Return the (X, Y) coordinate for the center point of the cell that contains the specified text.  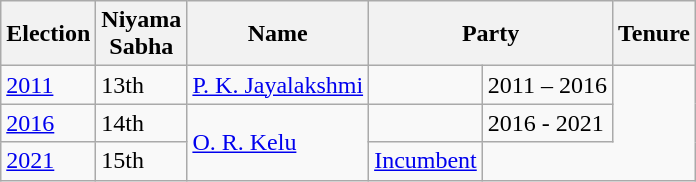
Party (491, 34)
2011 (48, 85)
Name (278, 34)
2021 (48, 161)
13th (142, 85)
2011 – 2016 (547, 85)
15th (142, 161)
Tenure (654, 34)
Incumbent (426, 161)
P. K. Jayalakshmi (278, 85)
NiyamaSabha (142, 34)
O. R. Kelu (278, 142)
14th (142, 123)
Election (48, 34)
2016 (48, 123)
2016 - 2021 (547, 123)
